Capture the cell that displays the provided text and extract its [X, Y] central coordinate. 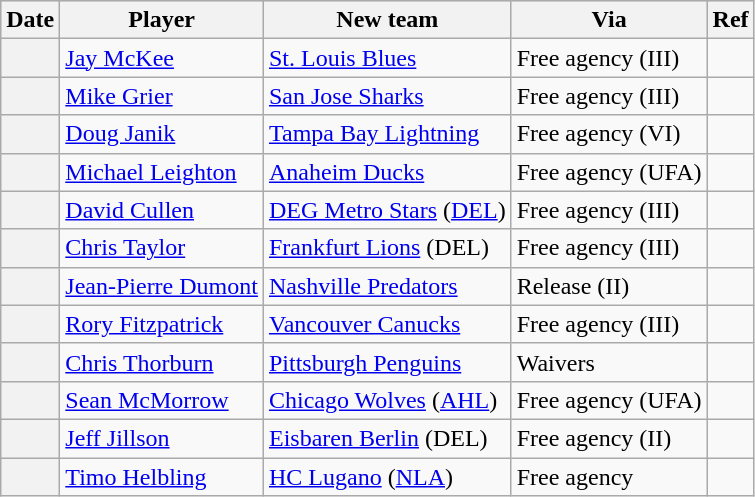
Nashville Predators [387, 286]
Free agency [609, 477]
Vancouver Canucks [387, 324]
Release (II) [609, 286]
San Jose Sharks [387, 96]
New team [387, 20]
Free agency (II) [609, 438]
Chicago Wolves (AHL) [387, 400]
DEG Metro Stars (DEL) [387, 210]
Waivers [609, 362]
Chris Taylor [162, 248]
Frankfurt Lions (DEL) [387, 248]
Jeff Jillson [162, 438]
Sean McMorrow [162, 400]
Doug Janik [162, 134]
Eisbaren Berlin (DEL) [387, 438]
Ref [730, 20]
Rory Fitzpatrick [162, 324]
Timo Helbling [162, 477]
Player [162, 20]
Chris Thorburn [162, 362]
Jay McKee [162, 58]
Via [609, 20]
Michael Leighton [162, 172]
Free agency (VI) [609, 134]
Anaheim Ducks [387, 172]
HC Lugano (NLA) [387, 477]
Jean-Pierre Dumont [162, 286]
Pittsburgh Penguins [387, 362]
Tampa Bay Lightning [387, 134]
David Cullen [162, 210]
Date [30, 20]
St. Louis Blues [387, 58]
Mike Grier [162, 96]
